Locate the cell with the specified text and output its (X, Y) center coordinate. 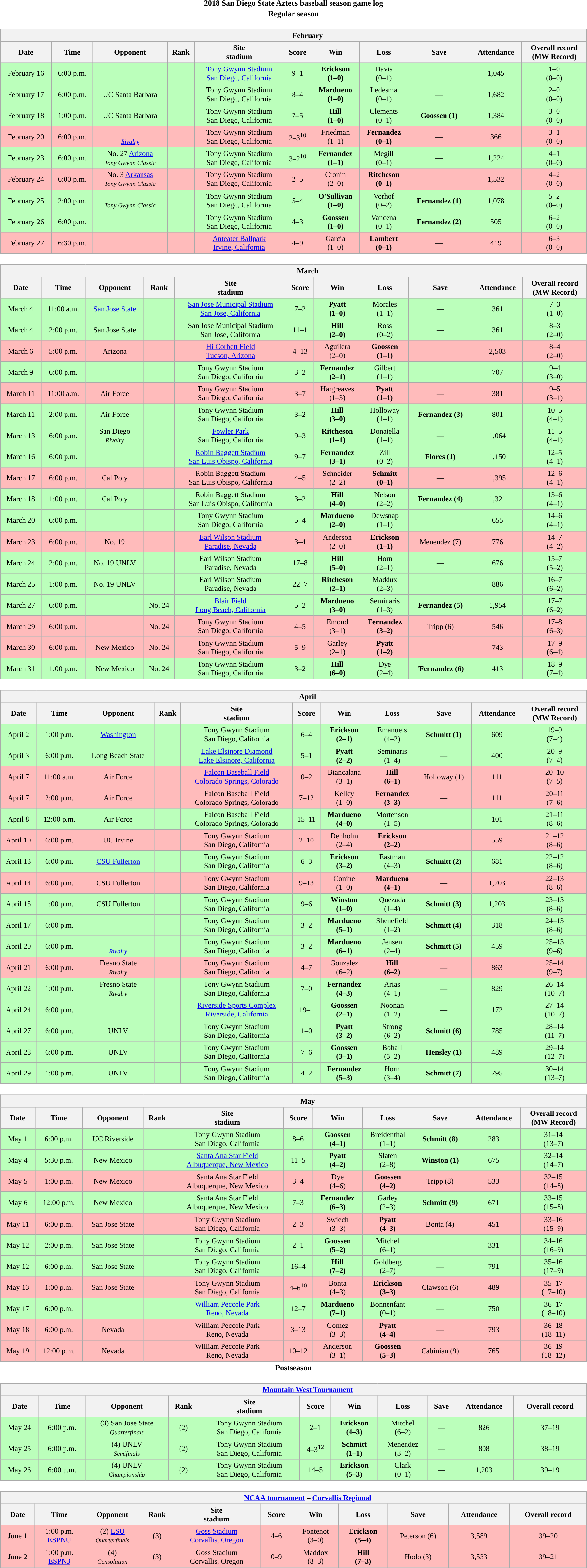
Eastman(4–3) (392, 861)
May 13 (18, 1287)
Schmitt (9) (440, 1203)
February 25 (26, 201)
Friedman(1–1) (335, 137)
886 (497, 584)
February 20 (26, 137)
Long Beach State (118, 756)
Maddux(2–3) (385, 584)
Fernandez(3–2) (385, 626)
Goossen(1–1) (385, 351)
Mitchel(6–1) (388, 1245)
Schneider(2–2) (337, 478)
Pyatt(4–3) (388, 1224)
Morales(1–1) (385, 309)
Anderson(3–1) (337, 1351)
(3) San Jose StateQuarterfinals (127, 1427)
533 (493, 1182)
19–1 (307, 1010)
826 (484, 1427)
Schmitt (8) (440, 1139)
April 14 (18, 883)
Hill(7–2) (337, 1266)
Mardueno(4–0) (344, 819)
March 23 (21, 541)
Mardueno(6–1) (344, 946)
Hill(6–1) (392, 777)
Schmitt (7) (444, 1073)
21–12(8–6) (555, 840)
1:00 p.m.ESPN3 (60, 1557)
14–6(4–1) (555, 520)
April 24 (18, 1010)
366 (496, 137)
Hill(2–0) (337, 330)
400 (497, 756)
February 16 (26, 73)
Lake Elsinore DiamondLake Elsinore, California (237, 756)
March 16 (21, 457)
May 25 (20, 1448)
April 28 (18, 1052)
13–6(4–1) (555, 499)
829 (497, 988)
Pyatt(2–2) (344, 756)
(4) UNLVSemifinals (127, 1448)
Blair FieldLong Beach, California (231, 605)
8–3(2–0) (555, 330)
17–8(6–3) (555, 626)
Goossen(5–2) (337, 1245)
May 24 (20, 1427)
March 24 (21, 563)
505 (496, 222)
March 25 (21, 584)
5–9 (300, 648)
Kelley(1–0) (344, 798)
Swiech(3–3) (337, 1224)
Mitchel(6–2) (403, 1427)
March 17 (21, 478)
Pyatt(4–4) (388, 1330)
Schmitt (4) (444, 925)
25–13(9–6) (555, 946)
39–20 (548, 1536)
Goldberg(2–7) (388, 1266)
Dye(4–6) (337, 1182)
Noonan(1–2) (392, 1010)
5–1 (307, 756)
February 27 (26, 242)
'Fernandez (6) (440, 668)
7–6 (307, 1052)
4–7 (307, 967)
Riverside Sports ComplexRiverside, California (237, 1010)
Megill(0–1) (384, 158)
Holloway(1–1) (385, 414)
Schmitt (1) (444, 735)
Schmitt (2) (444, 861)
Fernandez(5–3) (344, 1073)
Horn(2–1) (385, 563)
Jensen(2–4) (392, 946)
Hi Corbett FieldTucson, Arizona (231, 351)
Seminaris(1–4) (392, 756)
May (293, 1101)
675 (493, 1160)
671 (493, 1203)
Ritcheson(0–1) (384, 179)
14–7(4–2) (555, 541)
Zill(0–2) (385, 457)
April 29 (18, 1073)
7–0 (307, 988)
283 (493, 1139)
Fernandez(3–1) (337, 457)
Hill(4–0) (337, 499)
Holloway (1) (444, 777)
Maddox(8–3) (315, 1557)
Horn(3–4) (392, 1073)
808 (484, 1448)
Quezada(1–4) (392, 904)
7–2 (300, 309)
791 (493, 1266)
381 (497, 393)
Fowler ParkSan Diego, California (231, 436)
17–7(6–2) (555, 605)
3,589 (479, 1536)
1,078 (496, 201)
2,503 (497, 351)
May 4 (18, 1160)
1,224 (496, 158)
Goossen(2–1) (344, 1010)
22–13(8–6) (555, 883)
12–5(4–1) (555, 457)
318 (497, 925)
Emond(3–1) (337, 626)
5–2 (300, 605)
Breidenthal(1–1) (388, 1139)
Dye(2–4) (385, 668)
20–11(7–6) (555, 798)
36–17(18–10) (554, 1308)
April 17 (18, 925)
38–19 (550, 1448)
Cabinian (9) (440, 1351)
11–5(4–1) (555, 436)
4–13 (300, 351)
Tripp (6) (440, 626)
Erickson(1–0) (335, 73)
April 13 (18, 861)
Mardueno(1–0) (335, 94)
36–19(18–12) (554, 1351)
2–10 (307, 840)
3–1(0–0) (554, 137)
(4) Consolation (112, 1557)
Schmitt (3) (444, 904)
7–12 (307, 798)
Hodo (3) (418, 1557)
Tripp (8) (440, 1182)
5:30 p.m. (59, 1160)
32–15(14–8) (554, 1182)
May 19 (18, 1351)
9–1 (297, 73)
14–5 (315, 1470)
Conine(1–0) (344, 883)
Pyatt(1–1) (385, 393)
May 6 (18, 1203)
Davis(0–1) (384, 73)
3–13 (298, 1330)
3,533 (479, 1557)
4–3 (297, 222)
9–5(3–1) (555, 393)
2–310 (297, 137)
Fernandez (4) (440, 499)
Vancena(0–1) (384, 222)
Schmitt(0–1) (385, 478)
795 (497, 1073)
Ritcheson(2–1) (337, 584)
30–14(13–7) (555, 1073)
Menendez(3–2) (403, 1448)
29–14(12–7) (555, 1052)
UC Irvine (118, 840)
Fernandez(6–3) (337, 1203)
Vorhof(0–2) (384, 201)
801 (497, 414)
17–9(6–4) (555, 648)
743 (497, 648)
March 6 (21, 351)
Erickson(3–3) (388, 1287)
April 20 (18, 946)
776 (497, 541)
16–7(6–2) (555, 584)
6–2(0–0) (554, 222)
Erickson(2–2) (392, 840)
1–0 (307, 1031)
655 (497, 520)
12–6(4–1) (555, 478)
2–5 (297, 179)
Mardueno(4–1) (392, 883)
28–14(11–7) (555, 1031)
March 31 (21, 668)
451 (493, 1224)
Fernandez(3–3) (392, 798)
12–7 (298, 1308)
Fernandez(4–3) (344, 988)
39–21 (548, 1557)
9–6 (307, 904)
Fernandez (5) (440, 605)
39–19 (550, 1470)
17–8 (300, 563)
Mountain West Tournament (293, 1390)
Clark(0–1) (403, 1470)
863 (497, 967)
Anderson(2–0) (337, 541)
559 (497, 840)
707 (497, 372)
Mardueno(7–1) (337, 1308)
Schmitt (6) (444, 1031)
San DiegoRivalry (115, 436)
546 (497, 626)
Clawson (6) (440, 1287)
Fontenot(3–0) (315, 1536)
Fernandez (2) (439, 222)
Goossen(1–0) (335, 222)
1,395 (497, 478)
February 24 (26, 179)
4–610 (298, 1287)
681 (497, 861)
31–14(13–7) (554, 1139)
16–4 (298, 1266)
Shenefield(1–2) (392, 925)
Erickson(5–3) (354, 1470)
19–9(7–4) (555, 735)
3–210 (297, 158)
9–3 (300, 436)
Goossen (1) (439, 116)
Winston (1) (440, 1160)
34–16(16–9) (554, 1245)
10–12 (298, 1351)
8–4(2–0) (555, 351)
Strong(6–2) (392, 1031)
Bohall(3–2) (392, 1052)
April 21 (18, 967)
June 1 (18, 1536)
2–0(0–0) (554, 94)
Bonnenfant(0–1) (388, 1308)
33–15(15–8) (554, 1203)
2–3 (298, 1224)
March 20 (21, 520)
Donatella(1–1) (385, 436)
22–7 (300, 584)
Mardueno(3–0) (337, 605)
609 (497, 735)
1,321 (497, 499)
April 27 (18, 1031)
0–2 (307, 777)
Tony Gwynn Classic (130, 201)
Goossen(3–1) (344, 1052)
Winston(1–0) (344, 904)
May 11 (18, 1224)
April 8 (18, 819)
Ross(0–2) (385, 330)
February 17 (26, 94)
25–14(9–7) (555, 967)
15–7(5–2) (555, 563)
Fernandez (1) (439, 201)
Dewsnap(1–1) (385, 520)
413 (497, 668)
Gilbert(1–1) (385, 372)
Gonzalez(6–2) (344, 967)
March 29 (21, 626)
Mardueno(2–0) (337, 520)
Hill(1–0) (335, 116)
May 18 (18, 1330)
Hill(7–3) (363, 1557)
April 22 (18, 988)
March 13 (21, 436)
22–12(8–6) (555, 861)
8–4 (297, 94)
101 (497, 819)
May 17 (18, 1308)
793 (493, 1330)
0–9 (276, 1557)
Erickson(5–4) (363, 1536)
Gomez(3–3) (337, 1330)
April (293, 697)
331 (493, 1245)
May 5 (18, 1182)
Bonta(4–3) (337, 1287)
Anteater BallparkIrvine, California (239, 242)
1,532 (496, 179)
Ledesma(0–1) (384, 94)
Garley(2–3) (388, 1203)
March 9 (21, 372)
Fernandez(0–1) (384, 137)
9–4(3–0) (555, 372)
(4) UNLVChampionship (127, 1470)
March (293, 271)
18–9(7–4) (555, 668)
172 (497, 1010)
April 3 (18, 756)
April 2 (18, 735)
419 (496, 242)
1,064 (497, 436)
Cronin(2–0) (335, 179)
O'Sullivan(1–0) (335, 201)
May 26 (20, 1470)
Flores (1) (440, 457)
April 15 (18, 904)
1,954 (497, 605)
Peterson (6) (418, 1536)
4–1(0–0) (554, 158)
35–17(17–10) (554, 1287)
7–3 (298, 1203)
Fernandez (3) (440, 414)
Erickson(3–2) (344, 861)
10–5(4–1) (555, 414)
4–312 (315, 1448)
No. 27 ArizonaTony Gwynn Classic (130, 158)
May 1 (18, 1139)
Goossen(4–1) (337, 1139)
Pyatt(4–2) (337, 1160)
3–7 (300, 393)
Schmitt(1–1) (354, 1448)
February (293, 35)
35–16(17–9) (554, 1266)
Hensley (1) (444, 1052)
March 18 (21, 499)
Erickson(2–1) (344, 735)
Denholm(2–4) (344, 840)
5:00 p.m. (64, 351)
9–13 (307, 883)
21–11(8–6) (555, 819)
32–14(14–7) (554, 1160)
Aguilera(2–0) (337, 351)
1,150 (497, 457)
Seminaris(1–3) (385, 605)
Lambert(0–1) (384, 242)
1,682 (496, 94)
NCAA tournament – Corvallis Regional (293, 1498)
June 2 (18, 1557)
23–13(8–6) (555, 904)
Erickson(1–1) (385, 541)
Pyatt(3–2) (344, 1031)
1,045 (496, 73)
33–16(15–9) (554, 1224)
Hill(5–0) (337, 563)
March 27 (21, 605)
8–6 (298, 1139)
Clements(0–1) (384, 116)
Hargreaves(1–3) (337, 393)
24–13(8–6) (555, 925)
Schmitt (5) (444, 946)
36–18(18–11) (554, 1330)
11–1 (300, 330)
Ritcheson(1–1) (337, 436)
785 (497, 1031)
1–0(0–0) (554, 73)
20–9(7–4) (555, 756)
Arizona (115, 351)
Nelson(2–2) (385, 499)
Menendez (7) (440, 541)
459 (497, 946)
4–6 (276, 1536)
1,384 (496, 116)
Pyatt(1–2) (385, 648)
5–2(0–0) (554, 201)
750 (493, 1308)
Mardueno(5–1) (344, 925)
37–19 (550, 1427)
UC Riverside (113, 1139)
Mortenson(1–5) (392, 819)
No. 19 (115, 541)
Hill(6–2) (392, 967)
3–0(0–0) (554, 116)
765 (493, 1351)
Bonta (4) (440, 1224)
4–2(0–0) (554, 179)
Fernandez(2–1) (337, 372)
Pyatt(1–0) (337, 309)
11–5 (298, 1160)
February 18 (26, 116)
Washington (118, 735)
27–14(10–7) (555, 1010)
4–2 (307, 1073)
Fernandez(1–1) (335, 158)
6–3(0–0) (554, 242)
6:30 p.m. (72, 242)
No. 3 ArkansasTony Gwynn Classic (130, 179)
15–11 (307, 819)
(2) LSUQuarterfinals (112, 1536)
1:00 p.m.ESPNU (60, 1536)
4–9 (297, 242)
Emanuels(4–2) (392, 735)
20–10(7–5) (555, 777)
April 10 (18, 840)
6–4 (307, 735)
February 26 (26, 222)
Hill(3–0) (337, 414)
Slaten(2–8) (388, 1160)
Hill(6–0) (337, 668)
Arias(4–1) (392, 988)
9–7 (300, 457)
6–3 (307, 861)
March 30 (21, 648)
Goossen(5–3) (388, 1351)
Biancalana(3–1) (344, 777)
676 (497, 563)
Erickson(4–3) (354, 1427)
7–5 (297, 116)
Garcia(1–0) (335, 242)
February 23 (26, 158)
Goossen(4–2) (388, 1182)
7–3(1–0) (555, 309)
26–14(10–7) (555, 988)
Garley(2–1) (337, 648)
